Search for the cell housing the specified text and yield its [x, y] center coordinate. 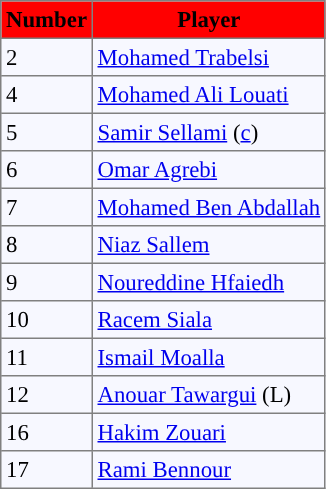
6 [47, 170]
17 [47, 470]
Mohamed Ali Louati [208, 95]
Niaz Sallem [208, 245]
2 [47, 57]
Ismail Moalla [208, 357]
Rami Bennour [208, 470]
11 [47, 357]
Samir Sellami (c) [208, 132]
8 [47, 245]
Mohamed Ben Abdallah [208, 207]
Player [208, 20]
4 [47, 95]
Noureddine Hfaiedh [208, 282]
10 [47, 320]
16 [47, 432]
7 [47, 207]
5 [47, 132]
Omar Agrebi [208, 170]
12 [47, 395]
Number [47, 20]
Racem Siala [208, 320]
Hakim Zouari [208, 432]
9 [47, 282]
Mohamed Trabelsi [208, 57]
Anouar Tawargui (L) [208, 395]
